Extract the [X, Y] coordinate from the center of the cell holding the provided text.  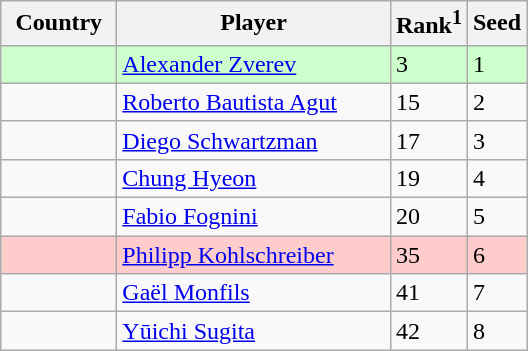
Alexander Zverev [254, 64]
Country [59, 24]
2 [496, 102]
19 [428, 178]
42 [428, 331]
Diego Schwartzman [254, 140]
8 [496, 331]
5 [496, 217]
Gaël Monfils [254, 293]
6 [496, 255]
1 [496, 64]
Yūichi Sugita [254, 331]
Roberto Bautista Agut [254, 102]
4 [496, 178]
Seed [496, 24]
Fabio Fognini [254, 217]
41 [428, 293]
Rank1 [428, 24]
17 [428, 140]
Philipp Kohlschreiber [254, 255]
20 [428, 217]
Chung Hyeon [254, 178]
35 [428, 255]
Player [254, 24]
15 [428, 102]
7 [496, 293]
